Return (X, Y) of the center of cell containing provided text 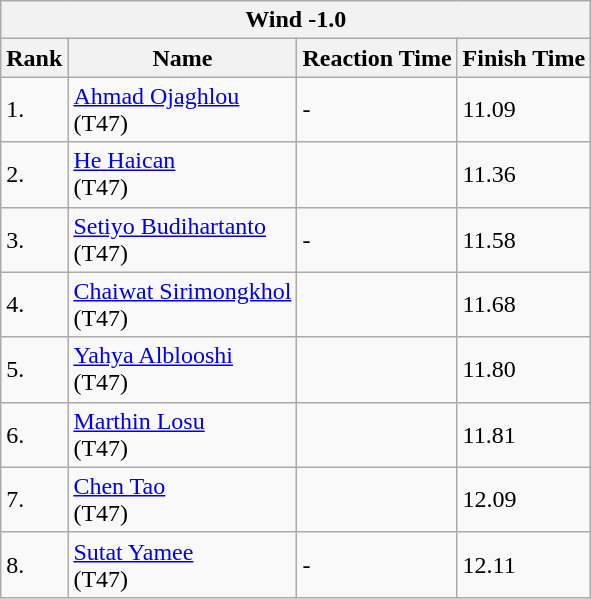
12.11 (524, 564)
8. (34, 564)
Finish Time (524, 58)
11.80 (524, 370)
1. (34, 110)
5. (34, 370)
Reaction Time (377, 58)
Sutat Yamee(T47) (182, 564)
Chaiwat Sirimongkhol(T47) (182, 304)
11.09 (524, 110)
11.81 (524, 434)
2. (34, 174)
Chen Tao(T47) (182, 500)
3. (34, 240)
Ahmad Ojaghlou(T47) (182, 110)
Name (182, 58)
Setiyo Budihartanto(T47) (182, 240)
12.09 (524, 500)
He Haican(T47) (182, 174)
Yahya Alblooshi(T47) (182, 370)
4. (34, 304)
Rank (34, 58)
Wind -1.0 (296, 20)
11.36 (524, 174)
Marthin Losu(T47) (182, 434)
7. (34, 500)
6. (34, 434)
11.68 (524, 304)
11.58 (524, 240)
